Return [X, Y] of the center of cell containing provided text 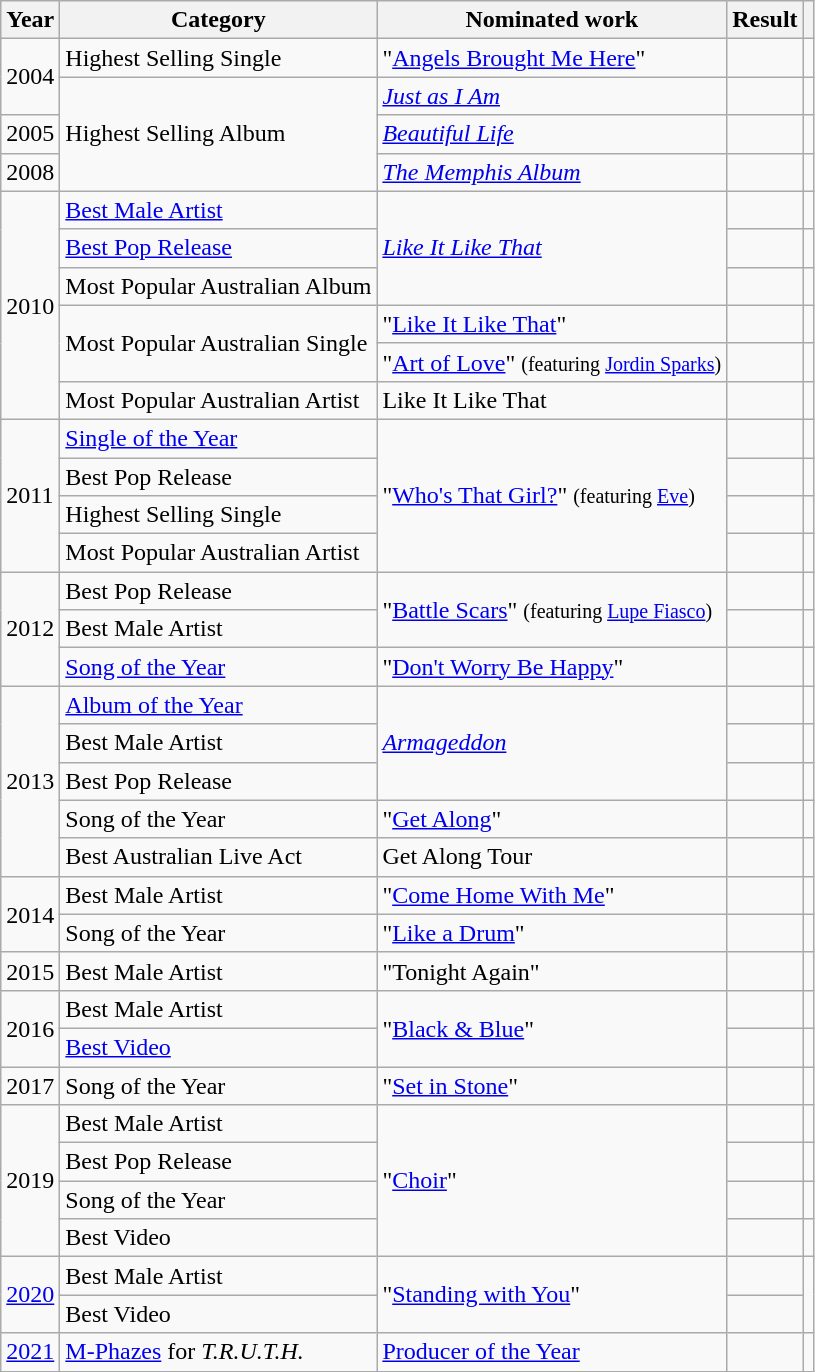
"Like It Like That" [552, 324]
Get Along Tour [552, 857]
Most Popular Australian Single [218, 343]
"Choir" [552, 1181]
2015 [30, 971]
2014 [30, 914]
Beautiful Life [552, 134]
"Don't Worry Be Happy" [552, 667]
Armageddon [552, 743]
Year [30, 20]
"Battle Scars" (featuring Lupe Fiasco) [552, 610]
"Tonight Again" [552, 971]
Album of the Year [218, 705]
"Set in Stone" [552, 1085]
The Memphis Album [552, 172]
"Get Along" [552, 819]
2005 [30, 134]
Just as I Am [552, 96]
Most Popular Australian Album [218, 286]
"Come Home With Me" [552, 895]
Category [218, 20]
Single of the Year [218, 438]
"Black & Blue" [552, 1028]
"Like a Drum" [552, 933]
2017 [30, 1085]
Producer of the Year [552, 1352]
2004 [30, 77]
2012 [30, 629]
2021 [30, 1352]
"Angels Brought Me Here" [552, 58]
Nominated work [552, 20]
2008 [30, 172]
"Standing with You" [552, 1295]
Best Australian Live Act [218, 857]
"Who's That Girl?" (featuring Eve) [552, 495]
2010 [30, 305]
2011 [30, 495]
Highest Selling Album [218, 134]
M-Phazes for T.R.U.T.H. [218, 1352]
"Art of Love" (featuring Jordin Sparks) [552, 362]
2013 [30, 781]
2016 [30, 1028]
2019 [30, 1181]
2020 [30, 1295]
Result [765, 20]
